Find where the given text appears and provide that cell's center as (x, y) coordinate. 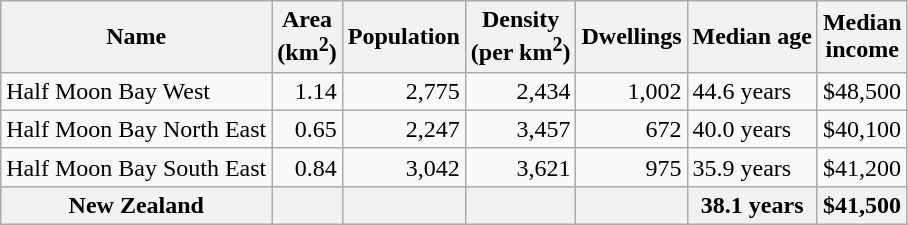
Medianincome (862, 37)
3,457 (520, 129)
975 (632, 167)
3,042 (404, 167)
1,002 (632, 91)
Density(per km2) (520, 37)
3,621 (520, 167)
1.14 (307, 91)
40.0 years (752, 129)
44.6 years (752, 91)
New Zealand (136, 205)
35.9 years (752, 167)
$48,500 (862, 91)
Name (136, 37)
0.84 (307, 167)
Population (404, 37)
0.65 (307, 129)
$40,100 (862, 129)
672 (632, 129)
$41,500 (862, 205)
Half Moon Bay North East (136, 129)
$41,200 (862, 167)
Median age (752, 37)
38.1 years (752, 205)
2,247 (404, 129)
2,434 (520, 91)
Half Moon Bay West (136, 91)
2,775 (404, 91)
Area(km2) (307, 37)
Half Moon Bay South East (136, 167)
Dwellings (632, 37)
